Search for the cell housing the specified text and yield its [X, Y] center coordinate. 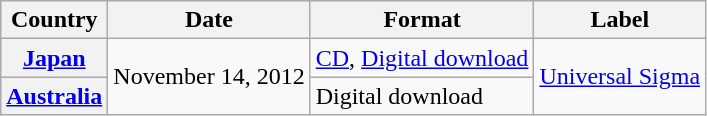
Country [54, 20]
Format [422, 20]
Universal Sigma [620, 77]
November 14, 2012 [209, 77]
Australia [54, 96]
CD, Digital download [422, 58]
Date [209, 20]
Label [620, 20]
Digital download [422, 96]
Japan [54, 58]
